Detect which cell encompasses the target text, then output its [X, Y] center coordinate. 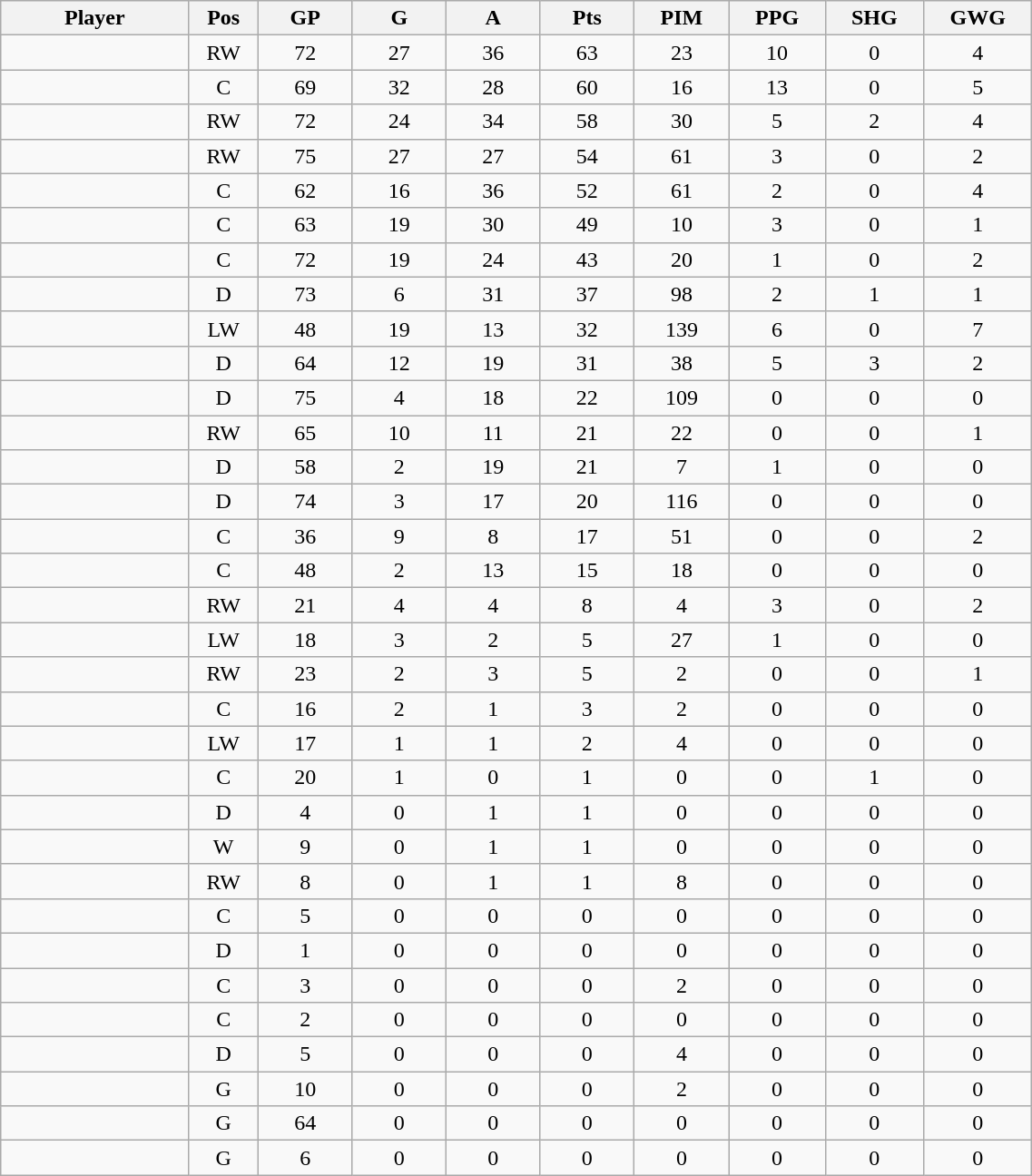
34 [494, 122]
28 [494, 87]
65 [305, 433]
PPG [777, 18]
GP [305, 18]
62 [305, 191]
43 [587, 260]
37 [587, 294]
A [494, 18]
98 [683, 294]
W [223, 847]
49 [587, 225]
74 [305, 502]
60 [587, 87]
12 [399, 363]
73 [305, 294]
38 [683, 363]
15 [587, 571]
Player [94, 18]
PIM [683, 18]
54 [587, 156]
GWG [978, 18]
139 [683, 328]
69 [305, 87]
11 [494, 433]
51 [683, 536]
Pts [587, 18]
109 [683, 397]
52 [587, 191]
SHG [875, 18]
Pos [223, 18]
116 [683, 502]
